Locate the cell with the specified text and output its (X, Y) center coordinate. 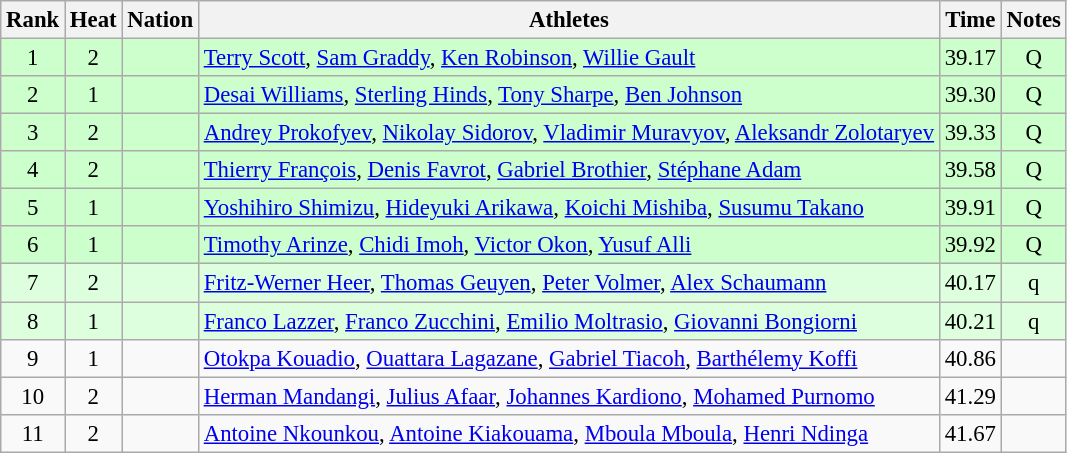
3 (33, 133)
Timothy Arinze, Chidi Imoh, Victor Okon, Yusuf Alli (568, 245)
5 (33, 208)
7 (33, 283)
Fritz-Werner Heer, Thomas Geuyen, Peter Volmer, Alex Schaumann (568, 283)
39.58 (970, 170)
Antoine Nkounkou, Antoine Kiakouama, Mboula Mboula, Henri Ndinga (568, 433)
4 (33, 170)
Desai Williams, Sterling Hinds, Tony Sharpe, Ben Johnson (568, 95)
Thierry François, Denis Favrot, Gabriel Brothier, Stéphane Adam (568, 170)
Franco Lazzer, Franco Zucchini, Emilio Moltrasio, Giovanni Bongiorni (568, 321)
Terry Scott, Sam Graddy, Ken Robinson, Willie Gault (568, 58)
10 (33, 396)
40.21 (970, 321)
39.33 (970, 133)
Herman Mandangi, Julius Afaar, Johannes Kardiono, Mohamed Purnomo (568, 396)
Andrey Prokofyev, Nikolay Sidorov, Vladimir Muravyov, Aleksandr Zolotaryev (568, 133)
39.17 (970, 58)
Otokpa Kouadio, Ouattara Lagazane, Gabriel Tiacoh, Barthélemy Koffi (568, 358)
39.91 (970, 208)
41.29 (970, 396)
Athletes (568, 20)
39.30 (970, 95)
11 (33, 433)
Notes (1034, 20)
40.17 (970, 283)
Heat (94, 20)
39.92 (970, 245)
Nation (160, 20)
Yoshihiro Shimizu, Hideyuki Arikawa, Koichi Mishiba, Susumu Takano (568, 208)
6 (33, 245)
40.86 (970, 358)
Time (970, 20)
Rank (33, 20)
41.67 (970, 433)
8 (33, 321)
9 (33, 358)
